Search for the cell housing the specified text and yield its (x, y) center coordinate. 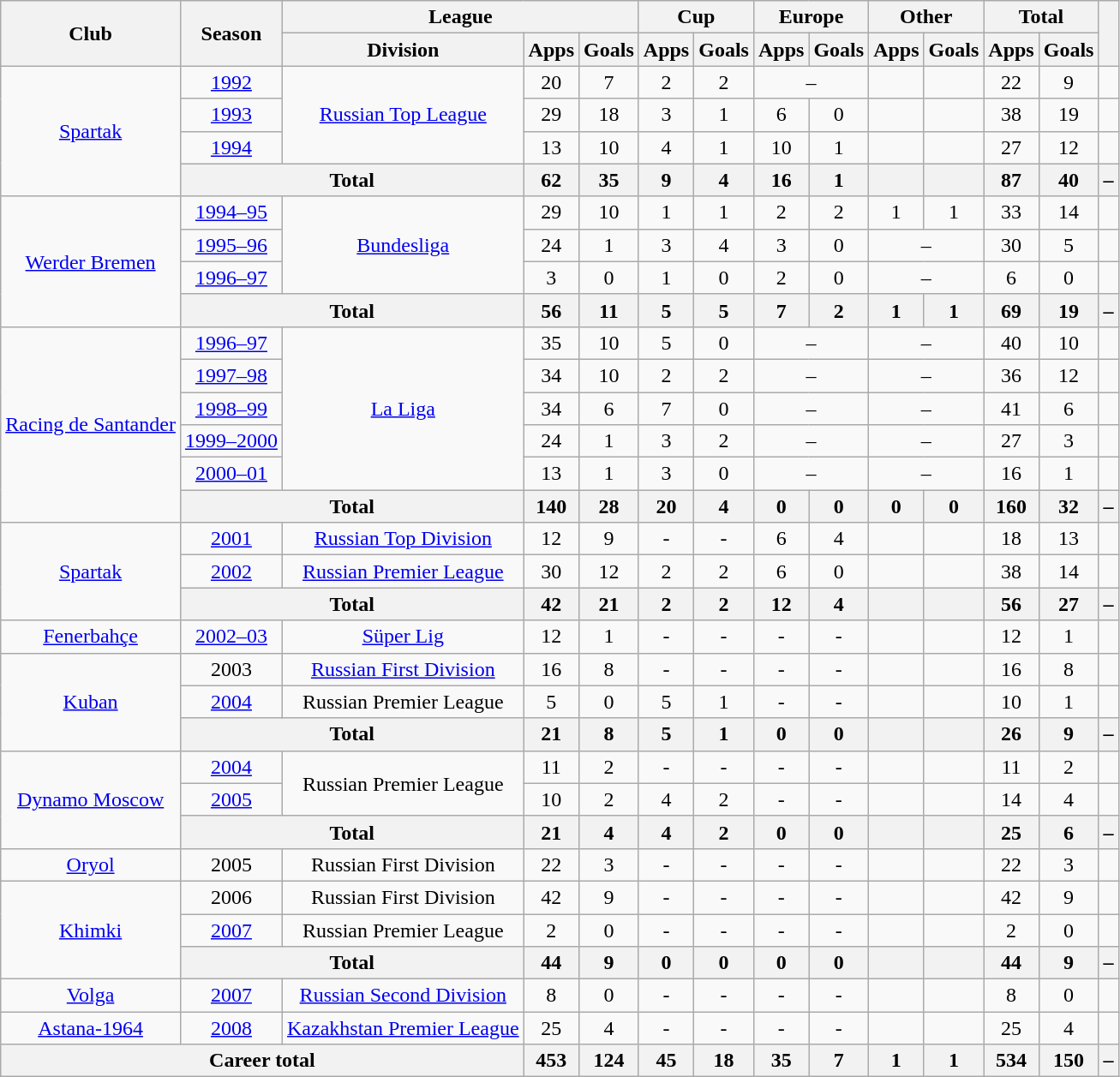
2006 (231, 897)
150 (1069, 1061)
1997–98 (231, 375)
Kazakhstan Premier League (403, 1028)
Kuban (91, 702)
1993 (231, 115)
2008 (231, 1028)
Astana-1964 (91, 1028)
Werder Bremen (91, 261)
69 (1011, 310)
Fenerbahçe (91, 637)
1994 (231, 147)
140 (551, 506)
33 (1011, 212)
Division (403, 50)
26 (1011, 734)
Süper Lig (403, 637)
62 (551, 180)
45 (666, 1061)
28 (609, 506)
2002–03 (231, 637)
Bundesliga (403, 245)
Cup (696, 17)
41 (1011, 409)
Club (91, 33)
1992 (231, 82)
League (460, 17)
36 (1011, 375)
1994–95 (231, 212)
Other (926, 17)
87 (1011, 180)
Oryol (91, 865)
2001 (231, 539)
2003 (231, 669)
1999–2000 (231, 441)
124 (609, 1061)
2000–01 (231, 474)
La Liga (403, 408)
Russian Top Division (403, 539)
Season (231, 33)
1998–99 (231, 409)
32 (1069, 506)
160 (1011, 506)
Dynamo Moscow (91, 799)
Khimki (91, 930)
Europe (811, 17)
Career total (262, 1061)
1995–96 (231, 245)
453 (551, 1061)
Russian Top League (403, 115)
Racing de Santander (91, 424)
2002 (231, 571)
Russian Second Division (403, 996)
Volga (91, 996)
534 (1011, 1061)
